Return the (X, Y) coordinate for the center point of the cell that contains the specified text.  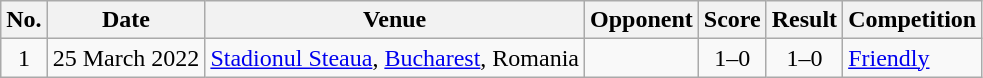
Competition (912, 20)
Result (804, 20)
Stadionul Steaua, Bucharest, Romania (395, 58)
Opponent (642, 20)
No. (24, 20)
Date (126, 20)
Venue (395, 20)
1 (24, 58)
Friendly (912, 58)
Score (732, 20)
25 March 2022 (126, 58)
